Return the [X, Y] coordinate for the center point of the cell that contains the specified text.  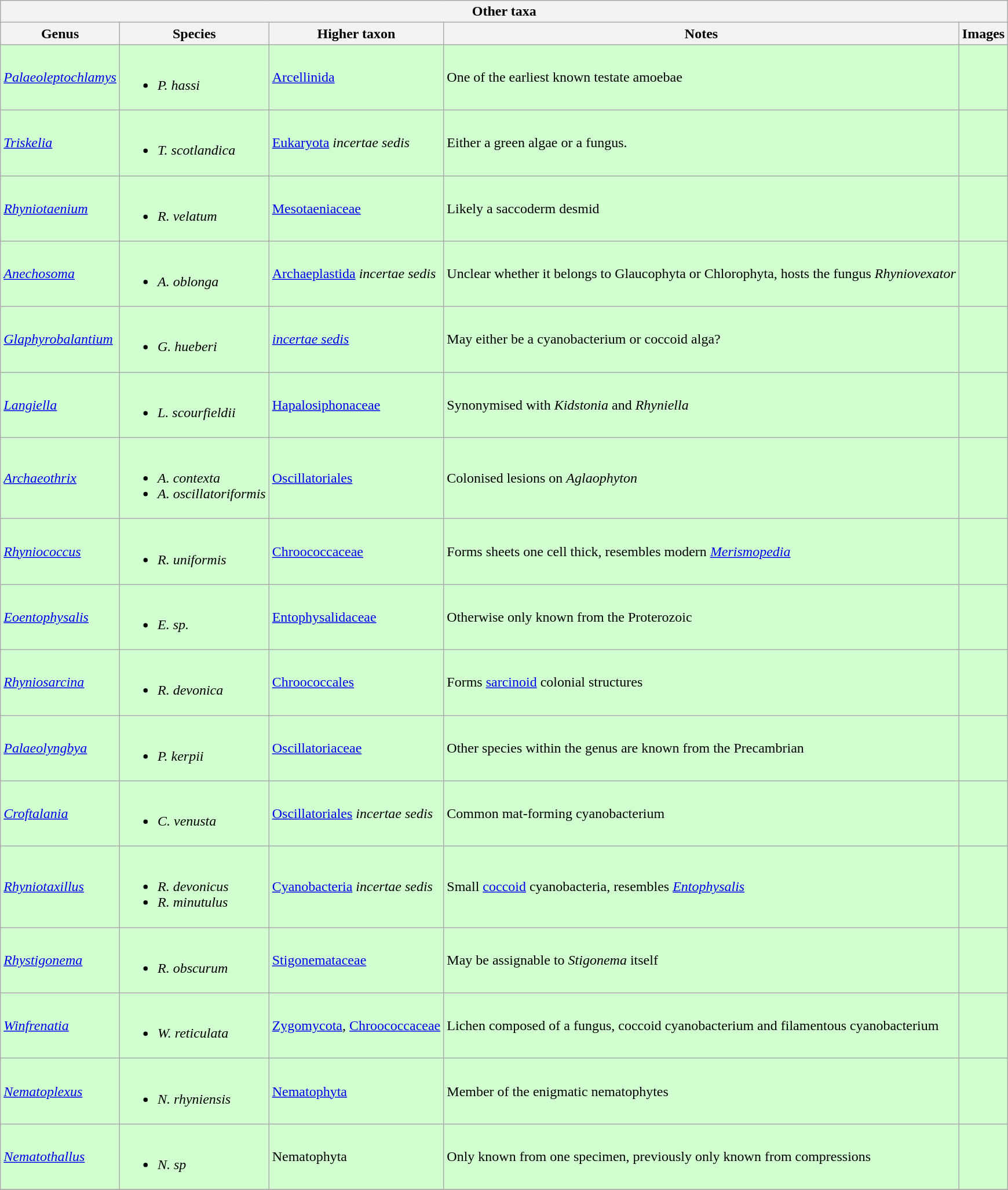
Images [983, 34]
Rhyniotaxillus [60, 887]
Nematothallus [60, 1156]
Synonymised with Kidstonia and Rhyniella [702, 404]
Anechosoma [60, 273]
Unclear whether it belongs to Glaucophyta or Chlorophyta, hosts the fungus Rhyniovexator [702, 273]
Member of the enigmatic nematophytes [702, 1092]
A. contextaA. oscillatoriformis [194, 478]
Triskelia [60, 143]
Stigonemataceae [356, 961]
Croftalania [60, 813]
W. reticulata [194, 1025]
Eukaryota incertae sedis [356, 143]
A. oblonga [194, 273]
Oscillatoriaceae [356, 747]
Otherwise only known from the Proterozoic [702, 616]
One of the earliest known testate amoebae [702, 78]
Palaeolyngbya [60, 747]
incertae sedis [356, 340]
Chroococcales [356, 682]
Entophysalidaceae [356, 616]
Hapalosiphonaceae [356, 404]
May either be a cyanobacterium or coccoid alga? [702, 340]
Mesotaeniaceae [356, 209]
P. kerpii [194, 747]
Forms sarcinoid colonial structures [702, 682]
Likely a saccoderm desmid [702, 209]
Winfrenatia [60, 1025]
N. rhyniensis [194, 1092]
Oscillatoriales incertae sedis [356, 813]
R. velatum [194, 209]
P. hassi [194, 78]
Colonised lesions on Aglaophyton [702, 478]
E. sp. [194, 616]
Nematoplexus [60, 1092]
Glaphyrobalantium [60, 340]
Only known from one specimen, previously only known from compressions [702, 1156]
T. scotlandica [194, 143]
R. obscurum [194, 961]
Lichen composed of a fungus, coccoid cyanobacterium and filamentous cyanobacterium [702, 1025]
Rhyniosarcina [60, 682]
Other taxa [504, 12]
Eoentophysalis [60, 616]
Species [194, 34]
Rhyniococcus [60, 552]
Either a green algae or a fungus. [702, 143]
Oscillatoriales [356, 478]
R. devonicusR. minutulus [194, 887]
Rhystigonema [60, 961]
Cyanobacteria incertae sedis [356, 887]
Palaeoleptochlamys [60, 78]
Other species within the genus are known from the Precambrian [702, 747]
Genus [60, 34]
G. hueberi [194, 340]
Arcellinida [356, 78]
N. sp [194, 1156]
May be assignable to Stigonema itself [702, 961]
Archaeplastida incertae sedis [356, 273]
Zygomycota, Chroococcaceae [356, 1025]
Rhyniotaenium [60, 209]
L. scourfieldii [194, 404]
C. venusta [194, 813]
Small coccoid cyanobacteria, resembles Entophysalis [702, 887]
Higher taxon [356, 34]
Notes [702, 34]
Archaeothrix [60, 478]
Chroococcaceae [356, 552]
R. devonica [194, 682]
R. uniformis [194, 552]
Langiella [60, 404]
Common mat-forming cyanobacterium [702, 813]
Forms sheets one cell thick, resembles modern Merismopedia [702, 552]
